Identify which cell holds the provided text, then report its [x, y] central coordinate. 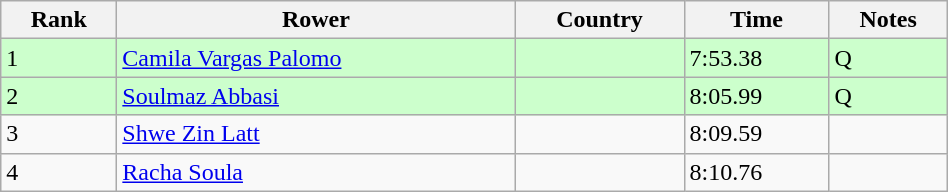
4 [59, 172]
Rower [316, 20]
8:05.99 [756, 96]
Country [600, 20]
Notes [888, 20]
Shwe Zin Latt [316, 134]
7:53.38 [756, 58]
1 [59, 58]
8:09.59 [756, 134]
3 [59, 134]
Racha Soula [316, 172]
2 [59, 96]
Rank [59, 20]
Camila Vargas Palomo [316, 58]
8:10.76 [756, 172]
Soulmaz Abbasi [316, 96]
Time [756, 20]
